Pinpoint the cell where the given text exists, returning its [X, Y] midpoint coordinate. 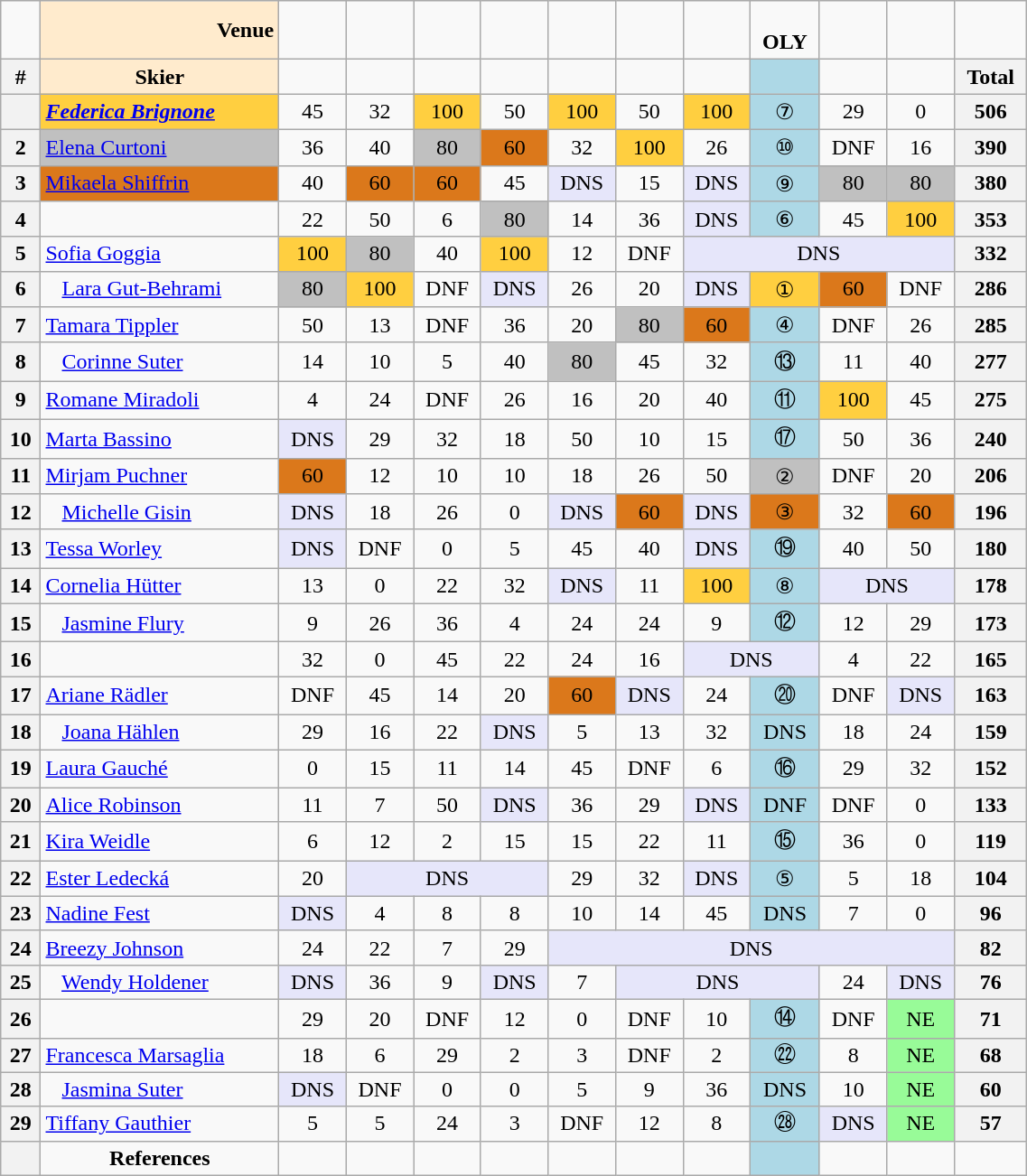
Kira Weidle [160, 842]
Alice Robinson [160, 805]
159 [990, 732]
⑰ [786, 439]
Sofia Goggia [160, 254]
152 [990, 770]
Lara Gut-Behrami [160, 289]
Skier [160, 77]
㉘ [786, 1124]
Corinne Suter [160, 361]
390 [990, 147]
104 [990, 879]
㉒ [786, 1055]
165 [990, 659]
⑥ [786, 219]
286 [990, 289]
332 [990, 254]
19 [21, 770]
Francesca Marsaglia [160, 1055]
28 [21, 1089]
Mikaela Shiffrin [160, 183]
380 [990, 183]
Wendy Holdener [160, 982]
Jasmina Suter [160, 1089]
57 [990, 1124]
OLY [786, 31]
Joana Hählen [160, 732]
Tiffany Gauthier [160, 1124]
⑬ [786, 361]
240 [990, 439]
Nadine Fest [160, 913]
⑤ [786, 879]
Laura Gauché [160, 770]
Total [990, 77]
68 [990, 1055]
71 [990, 1019]
⑪ [786, 401]
⑳ [786, 695]
21 [21, 842]
277 [990, 361]
180 [990, 549]
82 [990, 947]
285 [990, 325]
206 [990, 476]
Marta Bassino [160, 439]
Mirjam Puchner [160, 476]
③ [786, 512]
173 [990, 623]
⑭ [786, 1019]
Federica Brignone [160, 112]
133 [990, 805]
Ariane Rädler [160, 695]
Breezy Johnson [160, 947]
⑧ [786, 586]
② [786, 476]
196 [990, 512]
96 [990, 913]
Michelle Gisin [160, 512]
⑫ [786, 623]
④ [786, 325]
Tamara Tippler [160, 325]
27 [21, 1055]
Tessa Worley [160, 549]
⑨ [786, 183]
119 [990, 842]
Romane Miradoli [160, 401]
References [160, 1158]
⑩ [786, 147]
17 [21, 695]
⑮ [786, 842]
275 [990, 401]
76 [990, 982]
⑯ [786, 770]
178 [990, 586]
23 [21, 913]
Elena Curtoni [160, 147]
Cornelia Hütter [160, 586]
163 [990, 695]
⑦ [786, 112]
25 [21, 982]
① [786, 289]
Jasmine Flury [160, 623]
506 [990, 112]
Ester Ledecká [160, 879]
# [21, 77]
⑲ [786, 549]
353 [990, 219]
Venue [160, 31]
